Extract the (x, y) coordinate from the center of the cell holding the provided text.  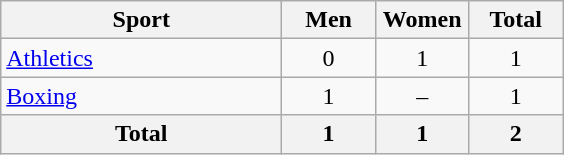
Women (422, 20)
Boxing (142, 96)
0 (329, 58)
Athletics (142, 58)
Sport (142, 20)
2 (516, 134)
Men (329, 20)
– (422, 96)
